For the text-containing cell, return its midpoint in [x, y] coordinate format. 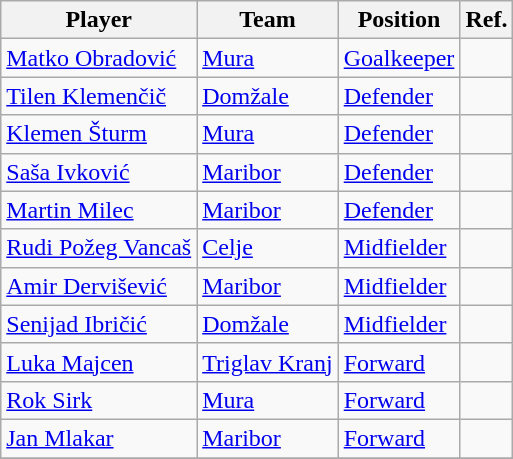
Rok Sirk [99, 400]
Senijad Ibričić [99, 324]
Team [268, 20]
Saša Ivković [99, 172]
Jan Mlakar [99, 438]
Tilen Klemenčič [99, 96]
Luka Majcen [99, 362]
Triglav Kranj [268, 362]
Position [399, 20]
Amir Dervišević [99, 286]
Klemen Šturm [99, 134]
Player [99, 20]
Ref. [486, 20]
Celje [268, 248]
Matko Obradović [99, 58]
Rudi Požeg Vancaš [99, 248]
Goalkeeper [399, 58]
Martin Milec [99, 210]
